Pinpoint the cell where the given text exists, returning its (x, y) midpoint coordinate. 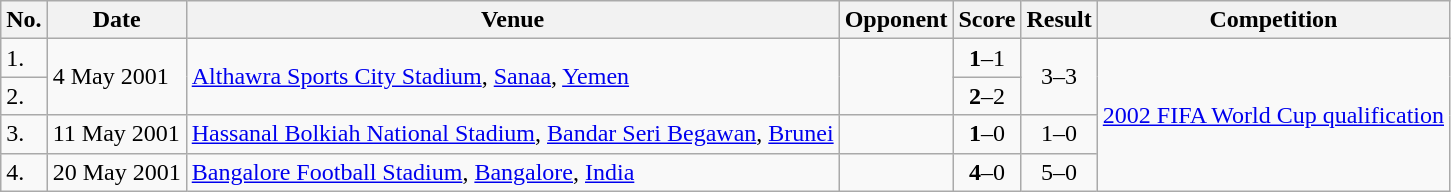
Opponent (896, 20)
Bangalore Football Stadium, Bangalore, India (512, 172)
Score (987, 20)
11 May 2001 (116, 134)
Hassanal Bolkiah National Stadium, Bandar Seri Begawan, Brunei (512, 134)
2–2 (987, 96)
Competition (1273, 20)
5–0 (1059, 172)
2002 FIFA World Cup qualification (1273, 115)
3–3 (1059, 77)
Result (1059, 20)
Date (116, 20)
4 May 2001 (116, 77)
3. (24, 134)
4. (24, 172)
1. (24, 58)
1–1 (987, 58)
2. (24, 96)
Venue (512, 20)
No. (24, 20)
Althawra Sports City Stadium, Sanaa, Yemen (512, 77)
4–0 (987, 172)
20 May 2001 (116, 172)
